From the cell containing the given text, extract its center point as (x, y) coordinate. 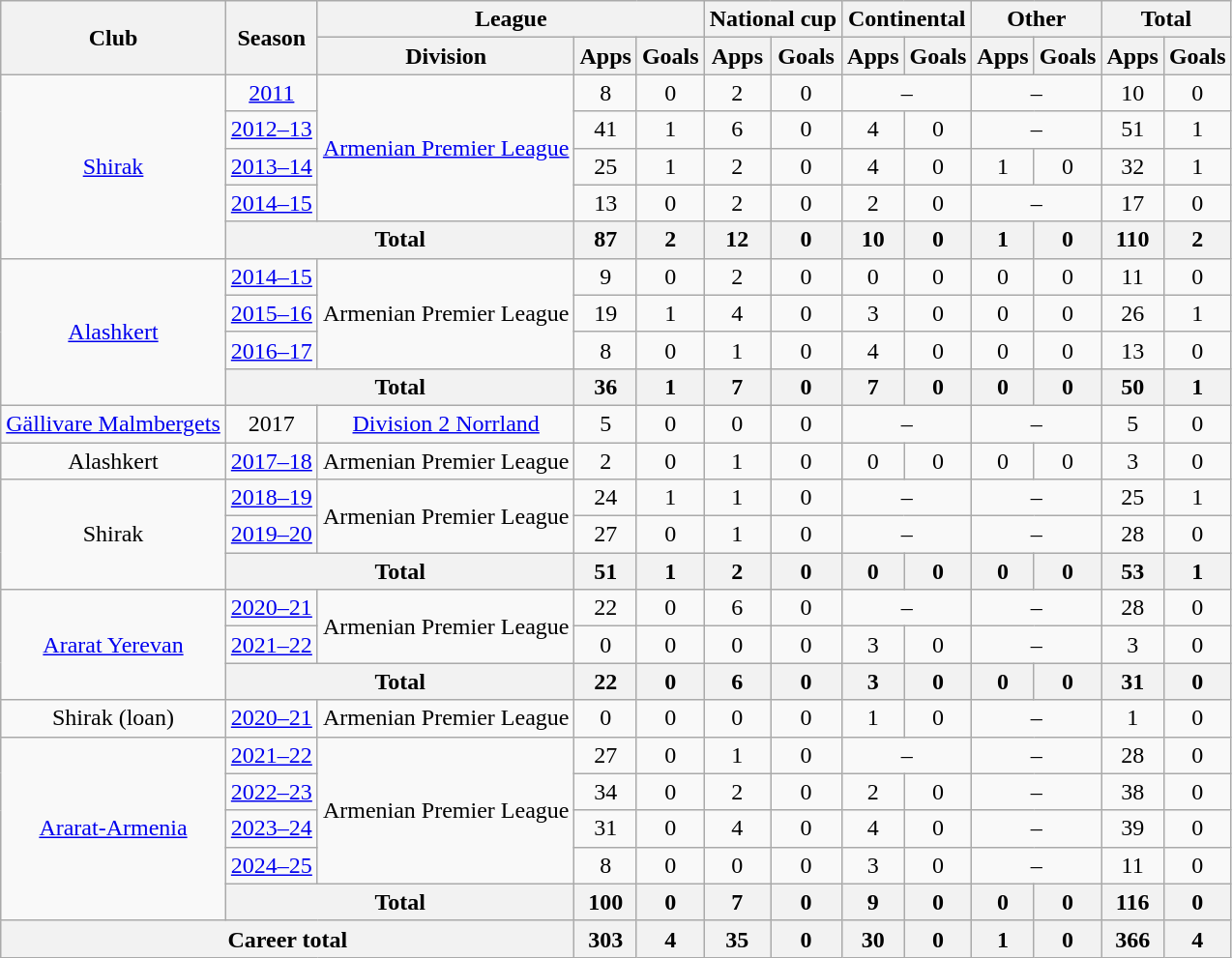
116 (1132, 902)
2012–13 (271, 130)
100 (605, 902)
2023–24 (271, 828)
34 (605, 792)
Other (1037, 19)
2017–18 (271, 461)
2024–25 (271, 865)
12 (737, 240)
19 (605, 313)
41 (605, 130)
50 (1132, 387)
2022–23 (271, 792)
2013–14 (271, 166)
38 (1132, 792)
National cup (773, 19)
Division (446, 56)
Ararat-Armenia (114, 828)
Ararat Yerevan (114, 645)
17 (1132, 203)
Career total (288, 939)
87 (605, 240)
35 (737, 939)
Club (114, 38)
30 (873, 939)
2018–19 (271, 498)
366 (1132, 939)
Shirak (loan) (114, 718)
2019–20 (271, 535)
Season (271, 38)
36 (605, 387)
53 (1132, 571)
2017 (271, 423)
2015–16 (271, 313)
Division 2 Norrland (446, 423)
2011 (271, 93)
32 (1132, 166)
303 (605, 939)
2016–17 (271, 350)
Continental (907, 19)
26 (1132, 313)
110 (1132, 240)
24 (605, 498)
39 (1132, 828)
Gällivare Malmbergets (114, 423)
League (511, 19)
